Extract the [x, y] coordinate from the center of the cell holding the provided text.  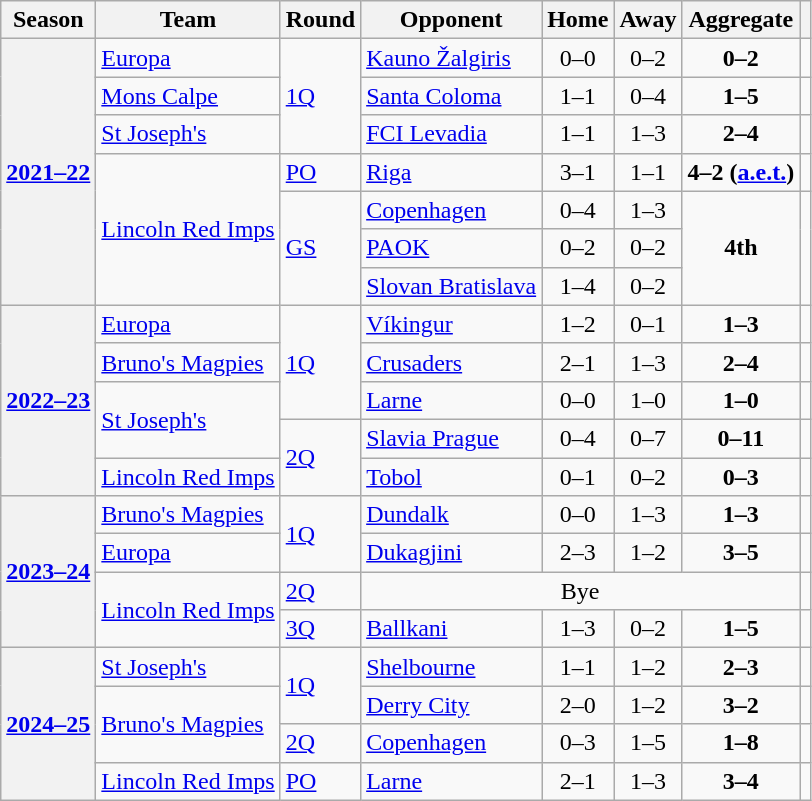
3–1 [578, 172]
Crusaders [452, 362]
Aggregate [741, 20]
Slovan Bratislava [452, 286]
Ballkani [452, 629]
Riga [452, 172]
Round [320, 20]
1–8 [741, 743]
PAOK [452, 248]
0–11 [741, 438]
Kauno Žalgiris [452, 58]
Slavia Prague [452, 438]
Bye [580, 591]
4–2 (a.e.t.) [741, 172]
Shelbourne [452, 667]
2022–23 [48, 400]
2021–22 [48, 172]
3Q [320, 629]
Team [188, 20]
3–2 [741, 705]
Santa Coloma [452, 96]
Season [48, 20]
Dukagjini [452, 553]
0–7 [648, 438]
2024–25 [48, 724]
1–4 [578, 286]
4th [741, 248]
Opponent [452, 20]
Home [578, 20]
FCI Levadia [452, 134]
3–4 [741, 781]
2023–24 [48, 572]
2–0 [578, 705]
Dundalk [452, 515]
3–5 [741, 553]
Mons Calpe [188, 96]
Tobol [452, 477]
Away [648, 20]
Víkingur [452, 324]
GS [320, 248]
Derry City [452, 705]
